For the text-containing cell, return its midpoint in (X, Y) coordinate format. 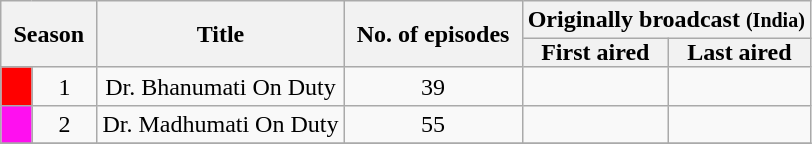
Last aired (739, 53)
39 (433, 86)
Title (220, 34)
Season (49, 34)
Dr. Bhanumati On Duty (220, 86)
No. of episodes (433, 34)
1 (64, 86)
First aired (595, 53)
Dr. Madhumati On Duty (220, 124)
55 (433, 124)
Originally broadcast (India) (666, 20)
2 (64, 124)
